Output the (X, Y) coordinate of the center of the cell containing the given text.  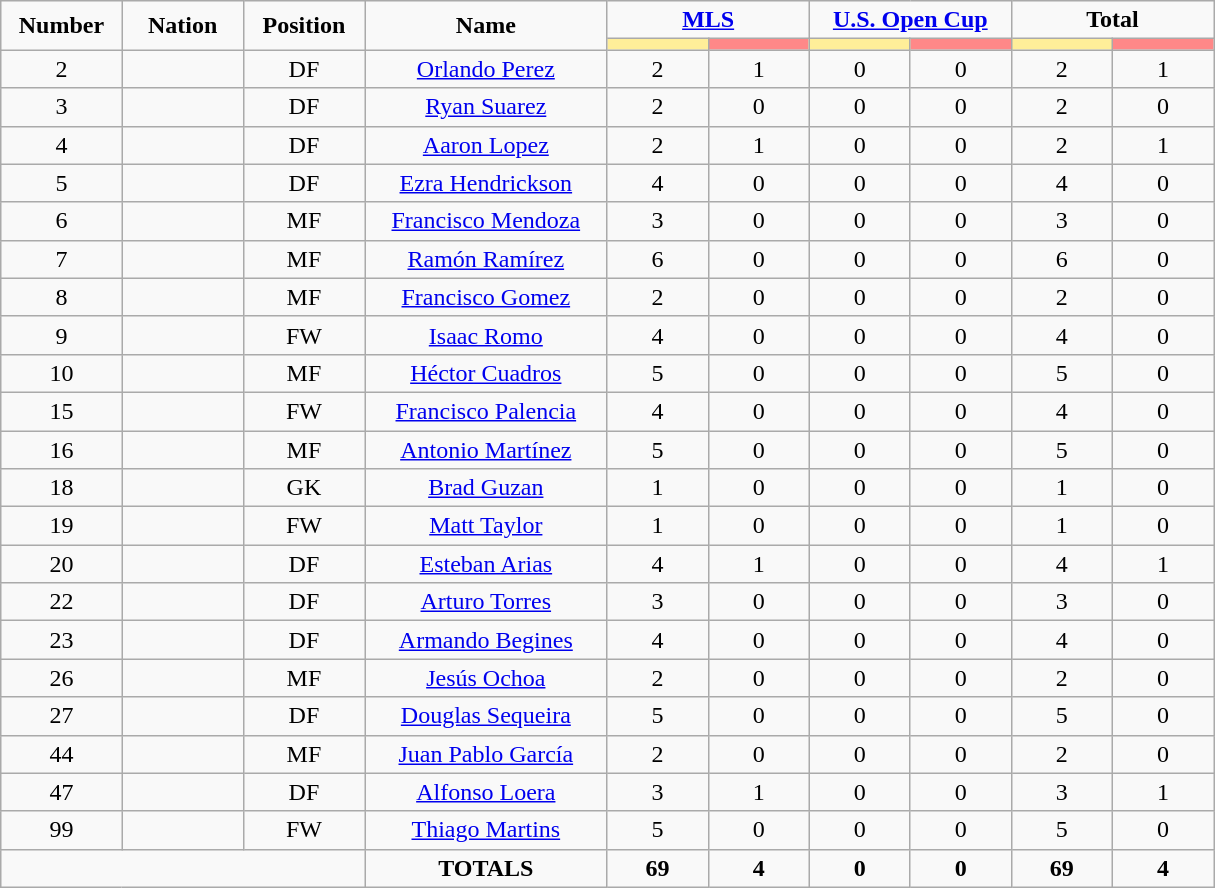
23 (62, 640)
Thiago Martins (486, 830)
Armando Begines (486, 640)
19 (62, 526)
Héctor Cuadros (486, 373)
Ryan Suarez (486, 107)
Esteban Arias (486, 564)
22 (62, 602)
Francisco Gomez (486, 297)
Number (62, 26)
Aaron Lopez (486, 145)
Francisco Palencia (486, 411)
Brad Guzan (486, 488)
9 (62, 335)
Arturo Torres (486, 602)
Francisco Mendoza (486, 221)
7 (62, 259)
Ramón Ramírez (486, 259)
Antonio Martínez (486, 449)
8 (62, 297)
10 (62, 373)
99 (62, 830)
15 (62, 411)
18 (62, 488)
47 (62, 792)
Nation (182, 26)
Total (1112, 20)
TOTALS (486, 868)
Name (486, 26)
MLS (708, 20)
Position (304, 26)
27 (62, 716)
Matt Taylor (486, 526)
Juan Pablo García (486, 754)
Ezra Hendrickson (486, 183)
GK (304, 488)
U.S. Open Cup (910, 20)
44 (62, 754)
26 (62, 678)
Orlando Perez (486, 69)
Douglas Sequeira (486, 716)
20 (62, 564)
Alfonso Loera (486, 792)
Jesús Ochoa (486, 678)
16 (62, 449)
Isaac Romo (486, 335)
